Detect which cell encompasses the target text, then output its (X, Y) center coordinate. 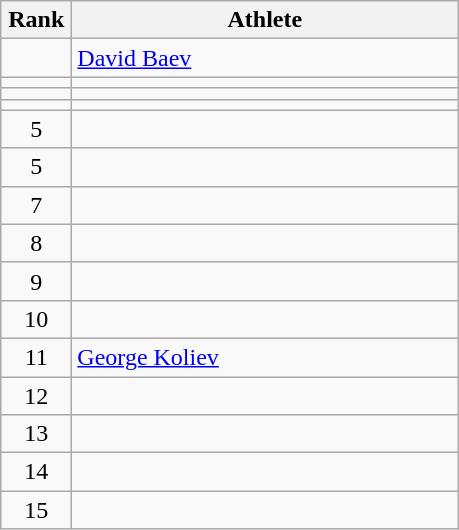
14 (36, 472)
11 (36, 357)
9 (36, 281)
13 (36, 434)
8 (36, 243)
15 (36, 510)
George Koliev (265, 357)
Rank (36, 20)
10 (36, 319)
12 (36, 395)
Athlete (265, 20)
David Baev (265, 58)
7 (36, 205)
